Pinpoint the cell where the given text exists, returning its (X, Y) midpoint coordinate. 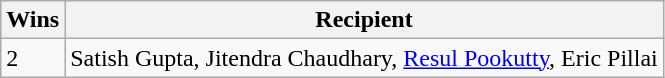
Recipient (364, 20)
Satish Gupta, Jitendra Chaudhary, Resul Pookutty, Eric Pillai (364, 58)
2 (33, 58)
Wins (33, 20)
